Return (X, Y) of the center of cell containing provided text 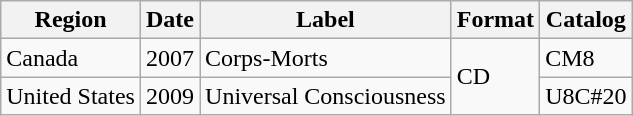
U8C#20 (586, 96)
Region (71, 20)
CM8 (586, 58)
Corps-Morts (326, 58)
Label (326, 20)
2007 (170, 58)
Date (170, 20)
Canada (71, 58)
Format (495, 20)
Universal Consciousness (326, 96)
Catalog (586, 20)
CD (495, 77)
2009 (170, 96)
United States (71, 96)
